Extract the (X, Y) coordinate from the center of the cell holding the provided text.  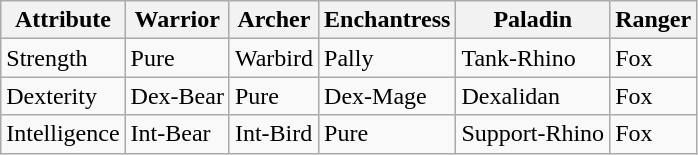
Warrior (177, 20)
Enchantress (388, 20)
Paladin (533, 20)
Attribute (63, 20)
Dexalidan (533, 96)
Dex-Mage (388, 96)
Intelligence (63, 134)
Tank-Rhino (533, 58)
Strength (63, 58)
Dexterity (63, 96)
Pally (388, 58)
Ranger (654, 20)
Int-Bird (274, 134)
Archer (274, 20)
Support-Rhino (533, 134)
Int-Bear (177, 134)
Warbird (274, 58)
Dex-Bear (177, 96)
